Return (x, y) of the center of cell containing provided text 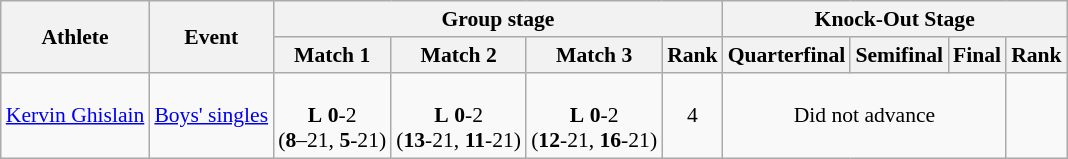
Event (211, 36)
Boys' singles (211, 116)
Match 3 (594, 55)
L 0-2 (12-21, 16-21) (594, 116)
Semifinal (899, 55)
4 (692, 116)
Final (977, 55)
L 0-2 (13-21, 11-21) (458, 116)
Knock-Out Stage (895, 19)
Match 1 (332, 55)
Group stage (498, 19)
L 0-2 (8–21, 5-21) (332, 116)
Match 2 (458, 55)
Quarterfinal (787, 55)
Athlete (76, 36)
Did not advance (864, 116)
Kervin Ghislain (76, 116)
